Scan for the cell matching the given text and deliver its (X, Y) coordinate at center. 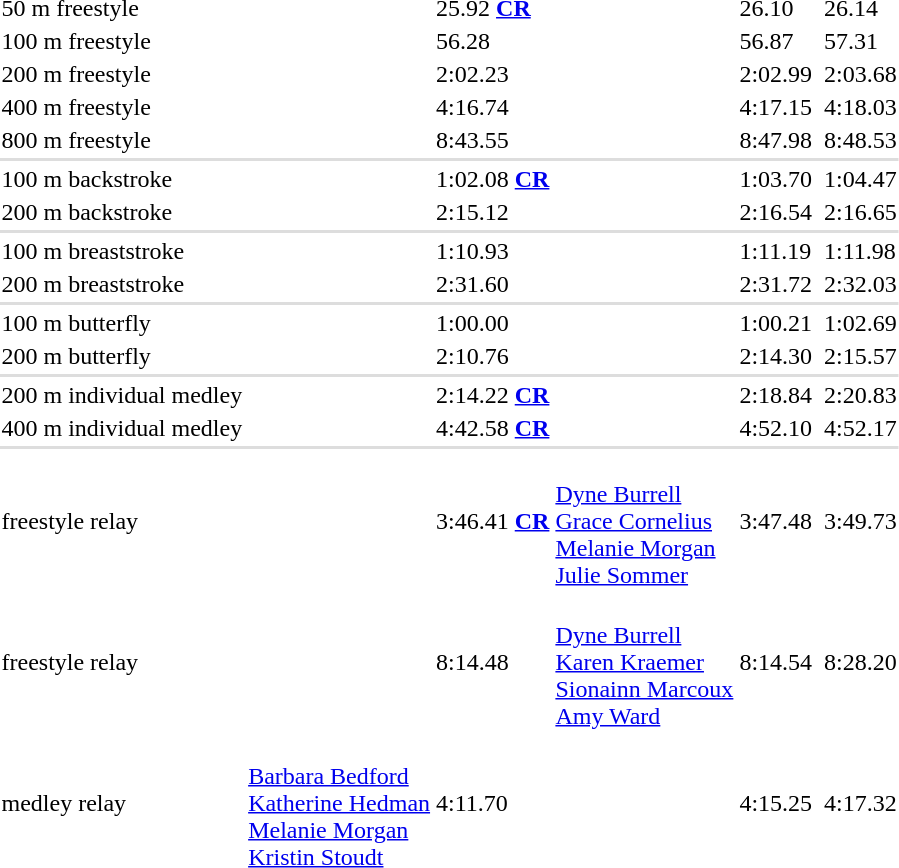
200 m butterfly (122, 356)
100 m breaststroke (122, 251)
2:03.68 (861, 74)
1:02.69 (861, 323)
100 m backstroke (122, 179)
4:52.17 (861, 428)
Dyne BurrellGrace CorneliusMelanie MorganJulie Sommer (644, 521)
4:17.15 (776, 107)
100 m freestyle (122, 41)
4:16.74 (493, 107)
2:18.84 (776, 395)
3:49.73 (861, 521)
8:47.98 (776, 140)
1:02.08 CR (493, 179)
200 m freestyle (122, 74)
3:46.41 CR (493, 521)
2:15.57 (861, 356)
8:48.53 (861, 140)
2:31.72 (776, 284)
2:14.22 CR (493, 395)
4:42.58 CR (493, 428)
1:10.93 (493, 251)
2:15.12 (493, 212)
Dyne BurrellKaren KraemerSionainn MarcouxAmy Ward (644, 662)
8:14.48 (493, 662)
1:00.00 (493, 323)
2:16.54 (776, 212)
2:32.03 (861, 284)
800 m freestyle (122, 140)
8:14.54 (776, 662)
1:11.98 (861, 251)
2:02.23 (493, 74)
3:47.48 (776, 521)
4:52.10 (776, 428)
200 m backstroke (122, 212)
1:04.47 (861, 179)
8:43.55 (493, 140)
400 m individual medley (122, 428)
4:18.03 (861, 107)
2:10.76 (493, 356)
8:28.20 (861, 662)
56.87 (776, 41)
1:00.21 (776, 323)
2:31.60 (493, 284)
2:20.83 (861, 395)
57.31 (861, 41)
56.28 (493, 41)
1:11.19 (776, 251)
100 m butterfly (122, 323)
2:14.30 (776, 356)
400 m freestyle (122, 107)
1:03.70 (776, 179)
200 m breaststroke (122, 284)
2:02.99 (776, 74)
200 m individual medley (122, 395)
2:16.65 (861, 212)
